Scan for the cell matching the given text and deliver its (x, y) coordinate at center. 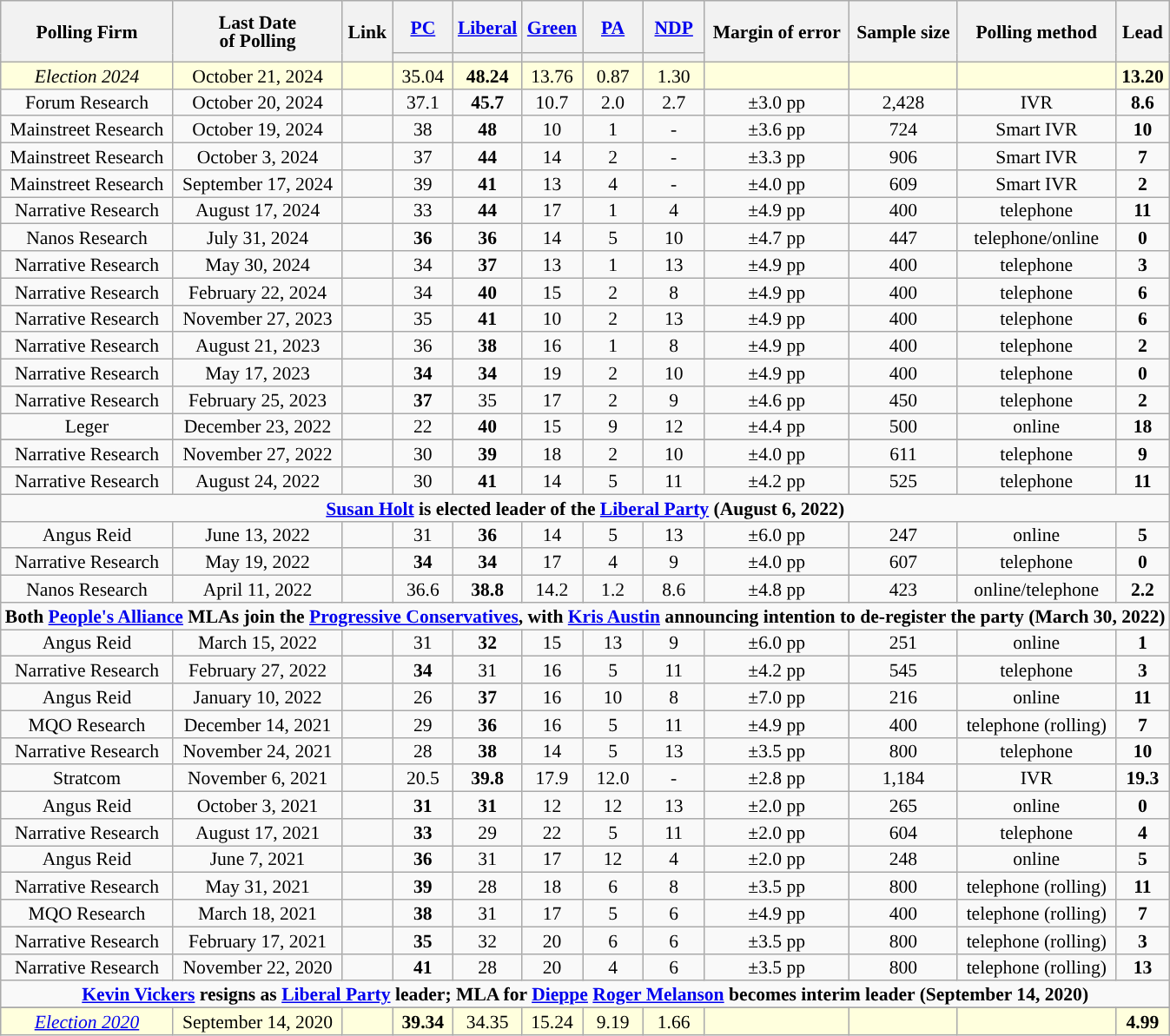
Sample size (903, 31)
2.0 (613, 102)
November 22, 2020 (257, 967)
15.24 (552, 1021)
±3.3 pp (777, 156)
247 (903, 535)
±4.8 pp (777, 589)
June 7, 2021 (257, 860)
Last Dateof Polling (257, 31)
13.76 (552, 75)
1,184 (903, 778)
PA (613, 27)
±4.4 pp (777, 427)
March 18, 2021 (257, 914)
August 21, 2023 (257, 346)
17.9 (552, 778)
906 (903, 156)
39.34 (423, 1021)
January 10, 2022 (257, 696)
Election 2020 (87, 1021)
48.24 (487, 75)
±4.6 pp (777, 399)
1.2 (613, 589)
Liberal (487, 27)
±2.8 pp (777, 778)
1.66 (674, 1021)
37.1 (423, 102)
35.04 (423, 75)
Forum Research (87, 102)
August 24, 2022 (257, 481)
251 (903, 643)
October 19, 2024 (257, 130)
Link (367, 31)
March 15, 2022 (257, 643)
4.99 (1142, 1021)
36.6 (423, 589)
724 (903, 130)
May 19, 2022 (257, 563)
June 13, 2022 (257, 535)
Election 2024 (87, 75)
Susan Holt is elected leader of the Liberal Party (August 6, 2022) (585, 507)
December 23, 2022 (257, 427)
August 17, 2024 (257, 210)
604 (903, 832)
2.7 (674, 102)
Kevin Vickers resigns as Liberal Party leader; MLA for Dieppe Roger Melanson becomes interim leader (September 14, 2020) (585, 995)
500 (903, 427)
November 24, 2021 (257, 750)
14.2 (552, 589)
39.8 (487, 778)
August 17, 2021 (257, 832)
545 (903, 670)
611 (903, 453)
November 27, 2022 (257, 453)
October 3, 2021 (257, 806)
November 27, 2023 (257, 318)
20.5 (423, 778)
±4.7 pp (777, 238)
April 11, 2022 (257, 589)
February 22, 2024 (257, 292)
Margin of error (777, 31)
online/telephone (1036, 589)
38.8 (487, 589)
2,428 (903, 102)
May 30, 2024 (257, 264)
Stratcom (87, 778)
10.7 (552, 102)
Green (552, 27)
PC (423, 27)
Polling Firm (87, 31)
19.3 (1142, 778)
Both People's Alliance MLAs join the Progressive Conservatives, with Kris Austin announcing intention to de-register the party (March 30, 2022) (585, 617)
1.30 (674, 75)
October 21, 2024 (257, 75)
September 14, 2020 (257, 1021)
0.87 (613, 75)
May 17, 2023 (257, 373)
February 27, 2022 (257, 670)
447 (903, 238)
±7.0 pp (777, 696)
423 (903, 589)
450 (903, 399)
525 (903, 481)
45.7 (487, 102)
265 (903, 806)
216 (903, 696)
November 6, 2021 (257, 778)
Leger (87, 427)
34.35 (487, 1021)
609 (903, 184)
October 20, 2024 (257, 102)
Lead (1142, 31)
September 17, 2024 (257, 184)
12.0 (613, 778)
Polling method (1036, 31)
26 (423, 696)
±3.6 pp (777, 130)
2.2 (1142, 589)
607 (903, 563)
February 17, 2021 (257, 940)
February 25, 2023 (257, 399)
13.20 (1142, 75)
248 (903, 860)
±3.0 pp (777, 102)
19 (552, 373)
NDP (674, 27)
telephone/online (1036, 238)
May 31, 2021 (257, 886)
48 (487, 130)
October 3, 2024 (257, 156)
9.19 (613, 1021)
December 14, 2021 (257, 724)
July 31, 2024 (257, 238)
